Output the (x, y) coordinate of the center of the cell containing the given text.  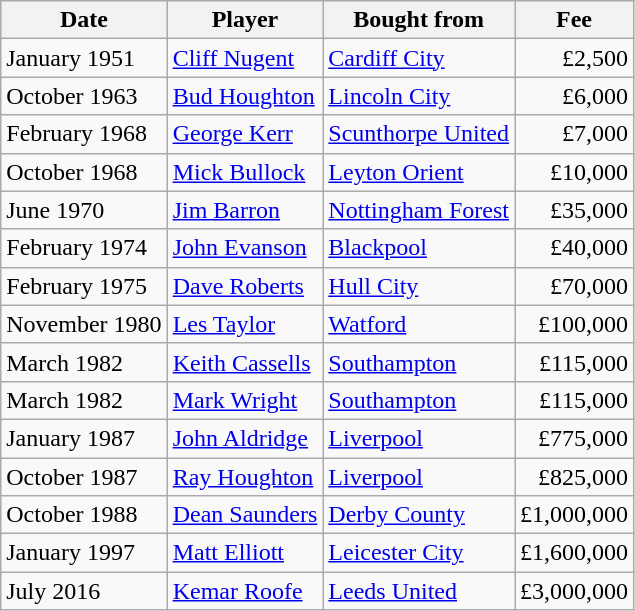
Kemar Roofe (245, 591)
Les Taylor (245, 324)
Keith Cassells (245, 362)
January 1951 (84, 58)
£825,000 (574, 477)
Derby County (419, 515)
October 1963 (84, 96)
Bud Houghton (245, 96)
£10,000 (574, 172)
October 1987 (84, 477)
Scunthorpe United (419, 134)
Blackpool (419, 248)
£7,000 (574, 134)
Leicester City (419, 553)
£35,000 (574, 210)
June 1970 (84, 210)
£775,000 (574, 438)
Mick Bullock (245, 172)
£1,000,000 (574, 515)
Dave Roberts (245, 286)
John Aldridge (245, 438)
January 1997 (84, 553)
February 1975 (84, 286)
Bought from (419, 20)
February 1974 (84, 248)
February 1968 (84, 134)
Player (245, 20)
£70,000 (574, 286)
Matt Elliott (245, 553)
£2,500 (574, 58)
Leyton Orient (419, 172)
Mark Wright (245, 400)
Cardiff City (419, 58)
£100,000 (574, 324)
£6,000 (574, 96)
George Kerr (245, 134)
Dean Saunders (245, 515)
£3,000,000 (574, 591)
Nottingham Forest (419, 210)
John Evanson (245, 248)
£40,000 (574, 248)
£1,600,000 (574, 553)
Lincoln City (419, 96)
Cliff Nugent (245, 58)
October 1968 (84, 172)
Watford (419, 324)
July 2016 (84, 591)
November 1980 (84, 324)
Date (84, 20)
Leeds United (419, 591)
Jim Barron (245, 210)
Fee (574, 20)
January 1987 (84, 438)
Hull City (419, 286)
Ray Houghton (245, 477)
October 1988 (84, 515)
